Locate the cell with the specified text and output its [X, Y] center coordinate. 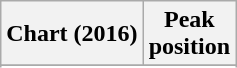
Peak position [189, 34]
Chart (2016) [72, 34]
